Locate the cell with the specified text and output its [X, Y] center coordinate. 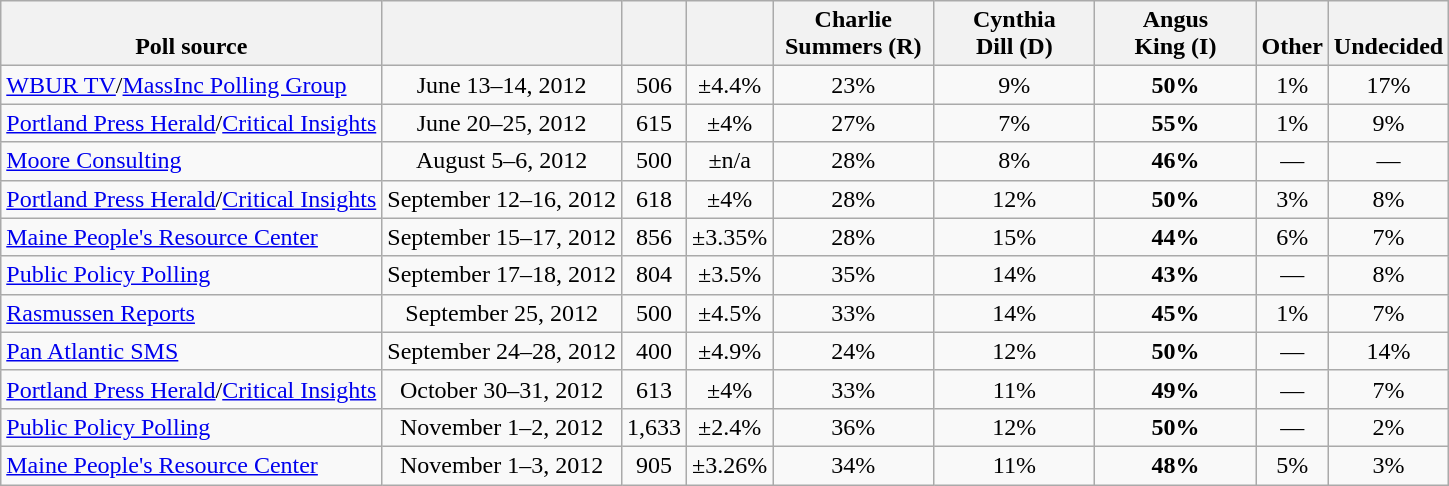
September 15–17, 2012 [502, 237]
856 [654, 237]
CynthiaDill (D) [1014, 34]
43% [1176, 275]
±n/a [730, 161]
November 1–2, 2012 [502, 427]
27% [854, 123]
September 12–16, 2012 [502, 199]
34% [854, 465]
618 [654, 199]
48% [1176, 465]
September 25, 2012 [502, 313]
±4.9% [730, 351]
44% [1176, 237]
35% [854, 275]
August 5–6, 2012 [502, 161]
June 20–25, 2012 [502, 123]
Other [1292, 34]
46% [1176, 161]
±4.4% [730, 85]
5% [1292, 465]
±2.4% [730, 427]
6% [1292, 237]
23% [854, 85]
55% [1176, 123]
506 [654, 85]
September 17–18, 2012 [502, 275]
October 30–31, 2012 [502, 389]
905 [654, 465]
613 [654, 389]
Pan Atlantic SMS [192, 351]
Rasmussen Reports [192, 313]
36% [854, 427]
June 13–14, 2012 [502, 85]
±3.5% [730, 275]
49% [1176, 389]
1,633 [654, 427]
615 [654, 123]
2% [1388, 427]
804 [654, 275]
±4.5% [730, 313]
Poll source [192, 34]
Moore Consulting [192, 161]
Undecided [1388, 34]
15% [1014, 237]
±3.35% [730, 237]
AngusKing (I) [1176, 34]
24% [854, 351]
September 24–28, 2012 [502, 351]
November 1–3, 2012 [502, 465]
CharlieSummers (R) [854, 34]
±3.26% [730, 465]
400 [654, 351]
45% [1176, 313]
WBUR TV/MassInc Polling Group [192, 85]
17% [1388, 85]
